For the text-containing cell, return its midpoint in (X, Y) coordinate format. 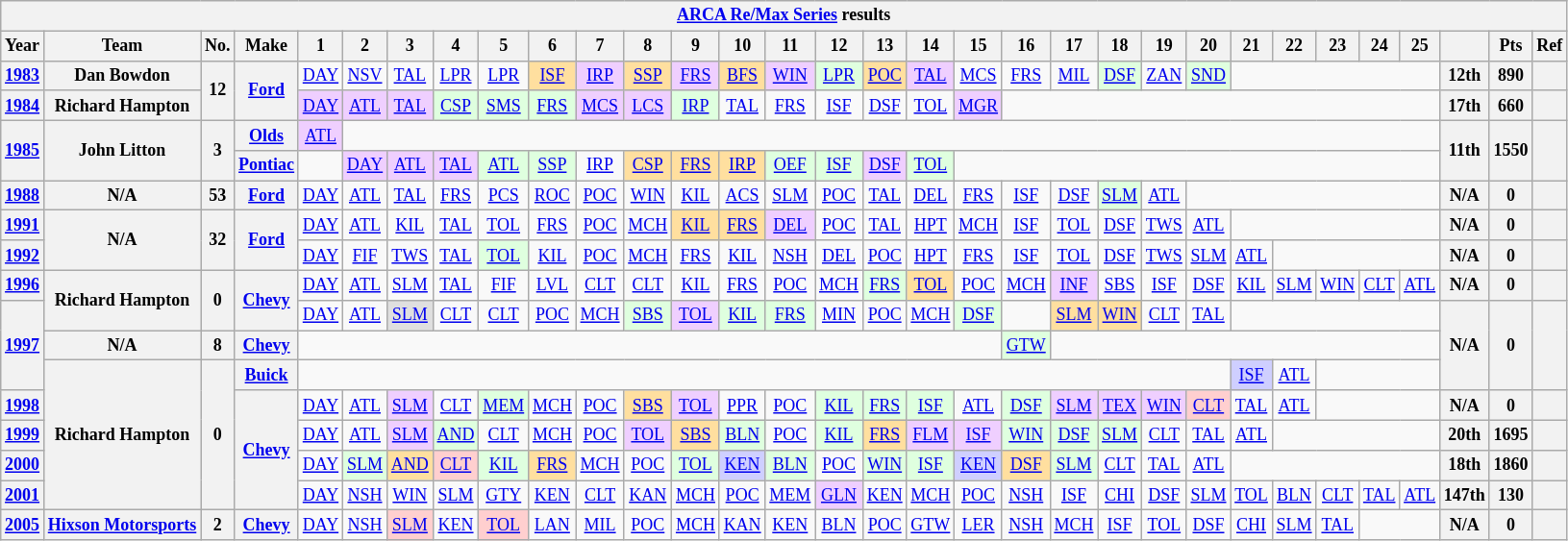
SND (1208, 75)
Dan Bowdon (121, 75)
Team (121, 46)
147th (1464, 496)
ARCA Re/Max Series results (784, 15)
INF (1074, 284)
PPR (742, 406)
1983 (23, 75)
Buick (267, 375)
17th (1464, 106)
LCS (648, 106)
22 (1294, 46)
Pts (1511, 46)
6 (553, 46)
GLN (839, 496)
890 (1511, 75)
18th (1464, 465)
12th (1464, 75)
23 (1338, 46)
1992 (23, 256)
15 (979, 46)
1 (320, 46)
ACS (742, 196)
17 (1074, 46)
1985 (23, 150)
2005 (23, 525)
ZAN (1163, 75)
LVL (553, 284)
20 (1208, 46)
1984 (23, 106)
John Litton (121, 150)
Hixson Motorsports (121, 525)
25 (1420, 46)
1991 (23, 225)
1860 (1511, 465)
FLM (931, 434)
PCS (504, 196)
1999 (23, 434)
24 (1380, 46)
660 (1511, 106)
18 (1120, 46)
5 (504, 46)
130 (1511, 496)
53 (217, 196)
1996 (23, 284)
7 (600, 46)
9 (696, 46)
MGR (979, 106)
1550 (1511, 150)
Pontiac (267, 165)
1997 (23, 345)
OEF (790, 165)
11 (790, 46)
2000 (23, 465)
1988 (23, 196)
Ref (1550, 46)
1998 (23, 406)
LER (979, 525)
16 (1026, 46)
13 (884, 46)
LAN (553, 525)
1695 (1511, 434)
MIN (839, 315)
19 (1163, 46)
14 (931, 46)
11th (1464, 150)
4 (456, 46)
ROC (553, 196)
SMS (504, 106)
Year (23, 46)
No. (217, 46)
Olds (267, 135)
GTY (504, 496)
32 (217, 240)
Make (267, 46)
2001 (23, 496)
21 (1252, 46)
TEX (1120, 406)
20th (1464, 434)
BFS (742, 75)
NSV (364, 75)
10 (742, 46)
